Find where the given text appears and provide that cell's center as [X, Y] coordinate. 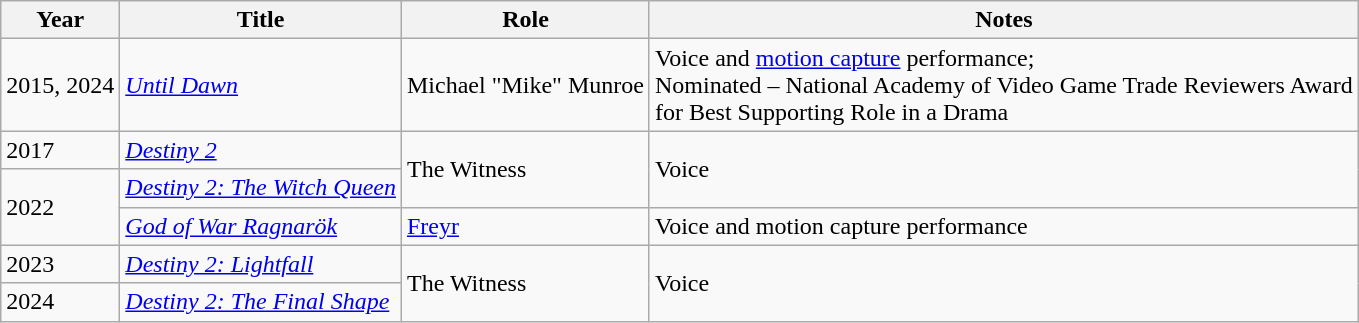
Voice and motion capture performance [1004, 226]
Destiny 2: The Witch Queen [261, 188]
Destiny 2: Lightfall [261, 264]
Freyr [525, 226]
Destiny 2 [261, 150]
2023 [60, 264]
Until Dawn [261, 85]
Notes [1004, 20]
2022 [60, 207]
God of War Ragnarök [261, 226]
Title [261, 20]
2024 [60, 302]
2017 [60, 150]
Year [60, 20]
2015, 2024 [60, 85]
Destiny 2: The Final Shape [261, 302]
Role [525, 20]
Michael "Mike" Munroe [525, 85]
Voice and motion capture performance;Nominated – National Academy of Video Game Trade Reviewers Awardfor Best Supporting Role in a Drama [1004, 85]
